Scan for the cell matching the given text and deliver its [x, y] coordinate at center. 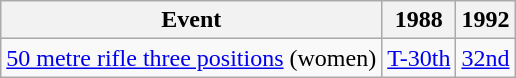
Event [192, 20]
1988 [419, 20]
T-30th [419, 58]
32nd [486, 58]
50 metre rifle three positions (women) [192, 58]
1992 [486, 20]
